From the cell containing the given text, extract its center point as (X, Y) coordinate. 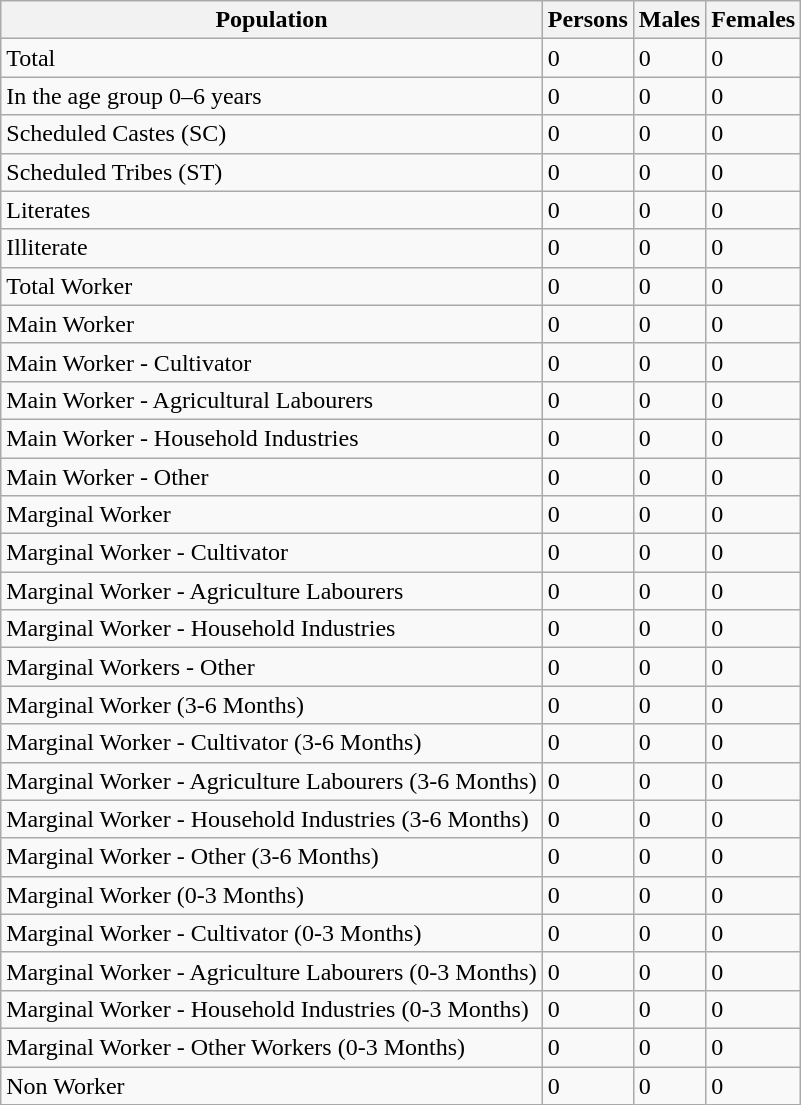
Scheduled Castes (SC) (272, 134)
Illiterate (272, 248)
Marginal Worker (3-6 Months) (272, 705)
Marginal Worker - Cultivator (272, 553)
Population (272, 20)
Marginal Worker - Agriculture Labourers (0-3 Months) (272, 971)
In the age group 0–6 years (272, 96)
Marginal Worker (272, 515)
Marginal Worker - Household Industries (3-6 Months) (272, 819)
Main Worker - Other (272, 477)
Scheduled Tribes (ST) (272, 172)
Females (754, 20)
Main Worker - Household Industries (272, 438)
Total Worker (272, 286)
Marginal Worker - Cultivator (0-3 Months) (272, 933)
Main Worker (272, 324)
Marginal Worker (0-3 Months) (272, 895)
Marginal Worker - Other (3-6 Months) (272, 857)
Marginal Worker - Household Industries (0-3 Months) (272, 1009)
Persons (588, 20)
Marginal Worker - Other Workers (0-3 Months) (272, 1047)
Main Worker - Agricultural Labourers (272, 400)
Marginal Workers - Other (272, 667)
Non Worker (272, 1085)
Marginal Worker - Household Industries (272, 629)
Main Worker - Cultivator (272, 362)
Males (669, 20)
Marginal Worker - Agriculture Labourers (272, 591)
Literates (272, 210)
Marginal Worker - Cultivator (3-6 Months) (272, 743)
Total (272, 58)
Marginal Worker - Agriculture Labourers (3-6 Months) (272, 781)
